Detect which cell encompasses the target text, then output its [X, Y] center coordinate. 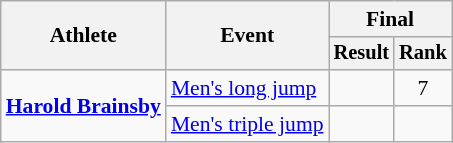
Men's triple jump [248, 124]
7 [423, 88]
Athlete [84, 36]
Men's long jump [248, 88]
Harold Brainsby [84, 106]
Event [248, 36]
Rank [423, 54]
Result [362, 54]
Final [390, 19]
